Determine the (x, y) coordinate at the center of the cell enclosing the given text.  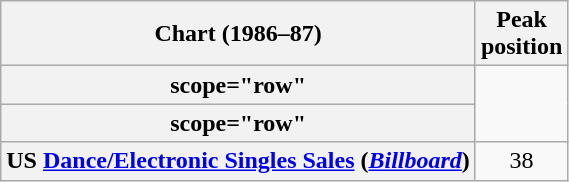
Peakposition (521, 34)
US Dance/Electronic Singles Sales (Billboard) (238, 161)
38 (521, 161)
Chart (1986–87) (238, 34)
